From the cell containing the given text, extract its center point as (x, y) coordinate. 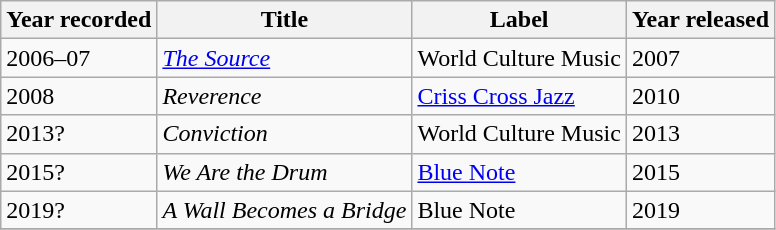
2015 (700, 172)
2008 (79, 96)
Conviction (284, 134)
The Source (284, 58)
2010 (700, 96)
2019 (700, 210)
We Are the Drum (284, 172)
Criss Cross Jazz (519, 96)
2015? (79, 172)
Title (284, 20)
Year released (700, 20)
Label (519, 20)
2013 (700, 134)
2013? (79, 134)
2006–07 (79, 58)
Year recorded (79, 20)
A Wall Becomes a Bridge (284, 210)
Reverence (284, 96)
2019? (79, 210)
2007 (700, 58)
